Pinpoint the cell where the given text exists, returning its (x, y) midpoint coordinate. 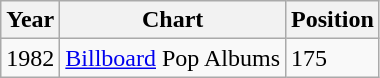
Position (333, 20)
Chart (173, 20)
175 (333, 58)
1982 (30, 58)
Billboard Pop Albums (173, 58)
Year (30, 20)
